From the cell containing the given text, extract its center point as [X, Y] coordinate. 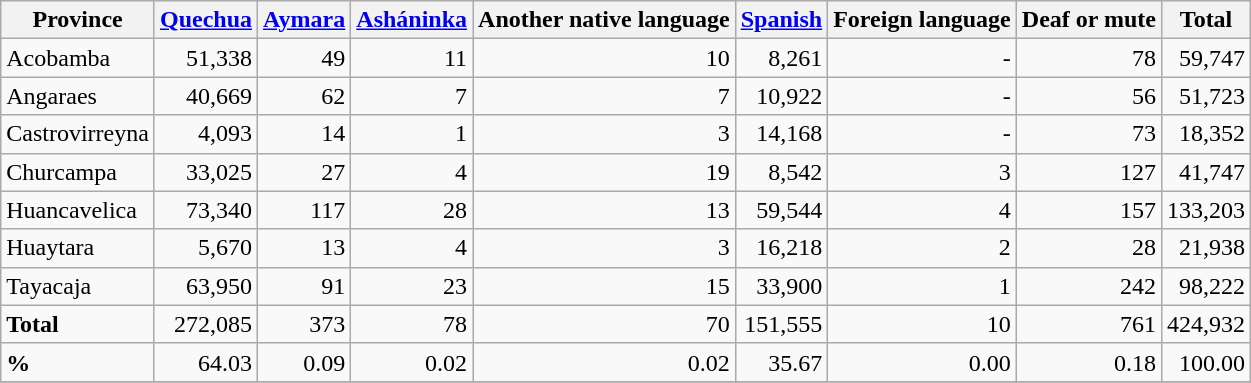
59,747 [1206, 58]
0.18 [1088, 362]
14,168 [781, 134]
59,544 [781, 210]
Huaytara [78, 248]
56 [1088, 96]
117 [304, 210]
100.00 [1206, 362]
5,670 [206, 248]
Another native language [604, 20]
Foreign language [922, 20]
23 [412, 286]
Castrovirreyna [78, 134]
272,085 [206, 324]
49 [304, 58]
Tayacaja [78, 286]
Churcampa [78, 172]
64.03 [206, 362]
35.67 [781, 362]
14 [304, 134]
33,900 [781, 286]
373 [304, 324]
41,747 [1206, 172]
127 [1088, 172]
70 [604, 324]
8,261 [781, 58]
18,352 [1206, 134]
63,950 [206, 286]
0.00 [922, 362]
15 [604, 286]
21,938 [1206, 248]
0.09 [304, 362]
% [78, 362]
151,555 [781, 324]
Quechua [206, 20]
62 [304, 96]
Huancavelica [78, 210]
40,669 [206, 96]
91 [304, 286]
11 [412, 58]
19 [604, 172]
242 [1088, 286]
51,723 [1206, 96]
424,932 [1206, 324]
98,222 [1206, 286]
8,542 [781, 172]
Aymara [304, 20]
51,338 [206, 58]
Asháninka [412, 20]
16,218 [781, 248]
Deaf or mute [1088, 20]
33,025 [206, 172]
27 [304, 172]
Spanish [781, 20]
Province [78, 20]
10,922 [781, 96]
73,340 [206, 210]
Acobamba [78, 58]
761 [1088, 324]
2 [922, 248]
157 [1088, 210]
4,093 [206, 134]
133,203 [1206, 210]
73 [1088, 134]
Angaraes [78, 96]
